Pinpoint the cell where the given text exists, returning its (X, Y) midpoint coordinate. 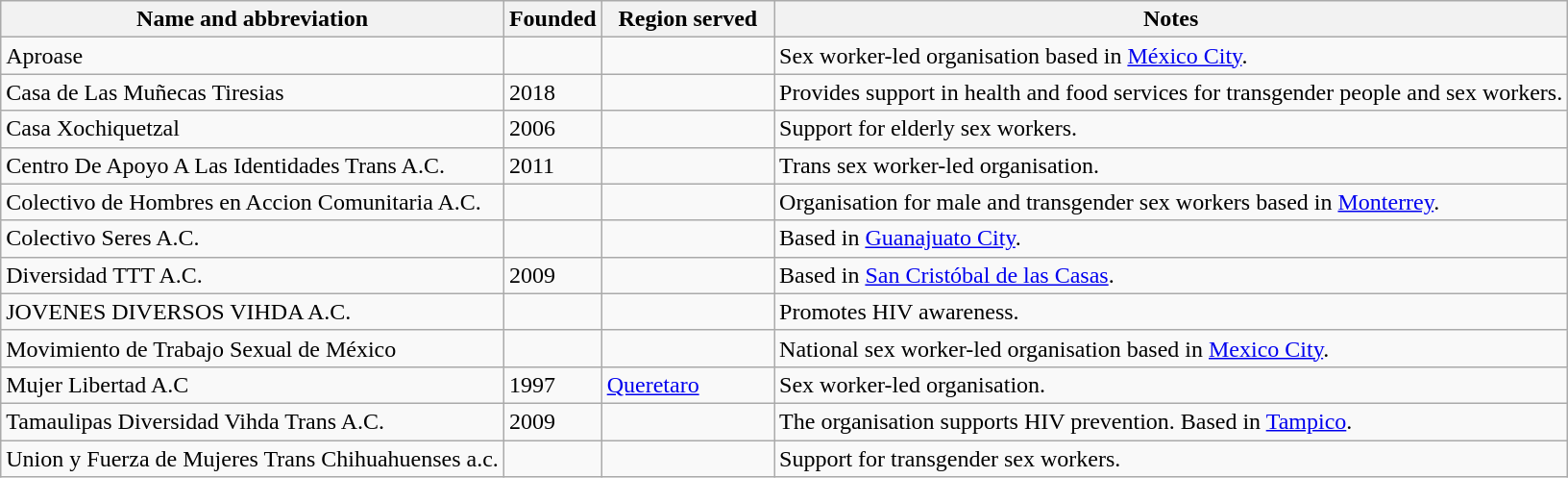
Mujer Libertad A.C (253, 385)
Trans sex worker-led organisation. (1171, 165)
2018 (552, 92)
Organisation for male and transgender sex workers based in Monterrey. (1171, 202)
Union y Fuerza de Mujeres Trans Chihuahuenses a.c. (253, 459)
Support for elderly sex workers. (1171, 129)
Tamaulipas Diversidad Vihda Trans A.C. (253, 421)
Centro De Apoyo A Las Identidades Trans A.C. (253, 165)
Support for transgender sex workers. (1171, 459)
Name and abbreviation (253, 19)
Founded (552, 19)
Queretaro (688, 385)
Based in Guanajuato City. (1171, 239)
Sex worker-led organisation based in México City. (1171, 56)
Region served (688, 19)
JOVENES DIVERSOS VIHDA A.C. (253, 312)
Provides support in health and food services for transgender people and sex workers. (1171, 92)
Casa de Las Muñecas Tiresias (253, 92)
Diversidad TTT A.C. (253, 275)
2011 (552, 165)
The organisation supports HIV prevention. Based in Tampico. (1171, 421)
National sex worker-led organisation based in Mexico City. (1171, 348)
Based in San Cristóbal de las Casas. (1171, 275)
Casa Xochiquetzal (253, 129)
1997 (552, 385)
Sex worker-led organisation. (1171, 385)
Aproase (253, 56)
Movimiento de Trabajo Sexual de México (253, 348)
Promotes HIV awareness. (1171, 312)
Colectivo Seres A.C. (253, 239)
Notes (1171, 19)
2006 (552, 129)
Colectivo de Hombres en Accion Comunitaria A.C. (253, 202)
